Capture the cell that displays the provided text and extract its [X, Y] central coordinate. 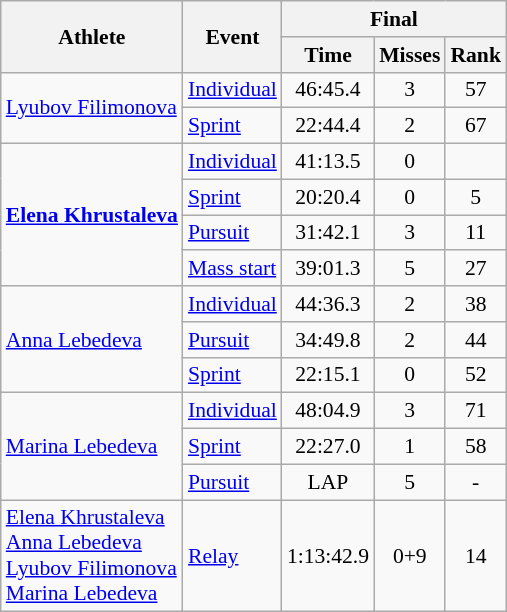
38 [476, 304]
27 [476, 269]
0+9 [410, 556]
71 [476, 411]
Marina Lebedeva [92, 446]
46:45.4 [328, 90]
44:36.3 [328, 304]
22:44.4 [328, 126]
Athlete [92, 36]
22:27.0 [328, 447]
Final [394, 19]
Time [328, 55]
31:42.1 [328, 233]
39:01.3 [328, 269]
14 [476, 556]
Mass start [232, 269]
11 [476, 233]
Anna Lebedeva [92, 340]
34:49.8 [328, 340]
20:20.4 [328, 197]
Lyubov Filimonova [92, 108]
58 [476, 447]
1:13:42.9 [328, 556]
- [476, 482]
41:13.5 [328, 162]
48:04.9 [328, 411]
22:15.1 [328, 375]
LAP [328, 482]
67 [476, 126]
Relay [232, 556]
1 [410, 447]
52 [476, 375]
Misses [410, 55]
Event [232, 36]
44 [476, 340]
Elena Khrustaleva [92, 215]
Rank [476, 55]
Elena KhrustalevaAnna LebedevaLyubov FilimonovaMarina Lebedeva [92, 556]
57 [476, 90]
